Search for the cell housing the specified text and yield its [x, y] center coordinate. 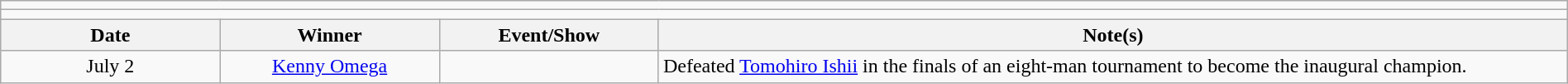
Event/Show [549, 35]
Defeated Tomohiro Ishii in the finals of an eight-man tournament to become the inaugural champion. [1113, 67]
Note(s) [1113, 35]
July 2 [111, 67]
Winner [329, 35]
Kenny Omega [329, 67]
Date [111, 35]
